Determine the (X, Y) coordinate at the center of the cell enclosing the given text.  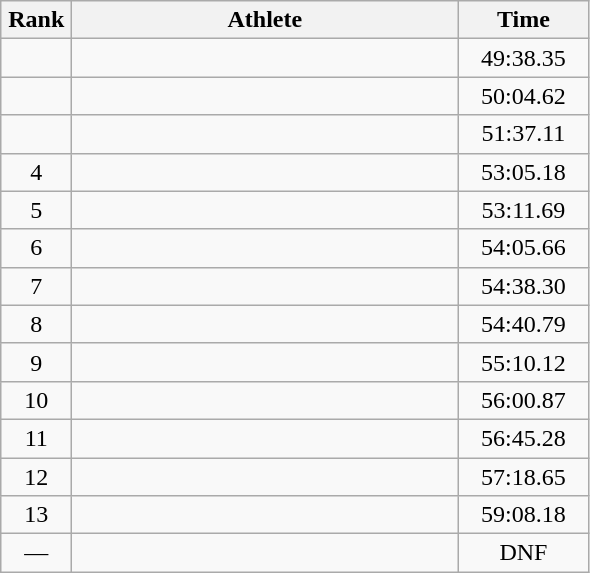
Rank (36, 20)
13 (36, 515)
49:38.35 (524, 58)
54:38.30 (524, 286)
54:40.79 (524, 324)
10 (36, 400)
DNF (524, 553)
59:08.18 (524, 515)
6 (36, 248)
9 (36, 362)
54:05.66 (524, 248)
55:10.12 (524, 362)
53:11.69 (524, 210)
12 (36, 477)
11 (36, 438)
53:05.18 (524, 172)
4 (36, 172)
7 (36, 286)
50:04.62 (524, 96)
5 (36, 210)
57:18.65 (524, 477)
Athlete (265, 20)
— (36, 553)
56:45.28 (524, 438)
8 (36, 324)
56:00.87 (524, 400)
51:37.11 (524, 134)
Time (524, 20)
